Search for the cell housing the specified text and yield its [X, Y] center coordinate. 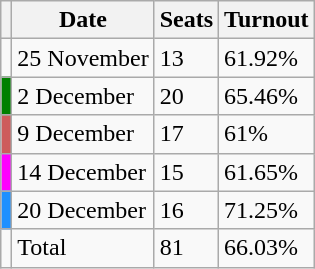
Total [83, 248]
61.92% [267, 58]
16 [186, 210]
13 [186, 58]
65.46% [267, 96]
61.65% [267, 172]
20 December [83, 210]
Seats [186, 20]
71.25% [267, 210]
25 November [83, 58]
14 December [83, 172]
15 [186, 172]
20 [186, 96]
Date [83, 20]
66.03% [267, 248]
2 December [83, 96]
17 [186, 134]
Turnout [267, 20]
9 December [83, 134]
61% [267, 134]
81 [186, 248]
